Pinpoint the cell where the given text exists, returning its (x, y) midpoint coordinate. 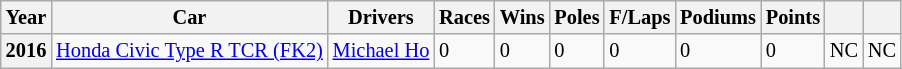
Honda Civic Type R TCR (FK2) (190, 51)
Podiums (718, 17)
Wins (522, 17)
2016 (26, 51)
Races (464, 17)
Michael Ho (381, 51)
Year (26, 17)
Car (190, 17)
Drivers (381, 17)
Points (793, 17)
F/Laps (640, 17)
Poles (576, 17)
